Find where the given text appears and provide that cell's center as [x, y] coordinate. 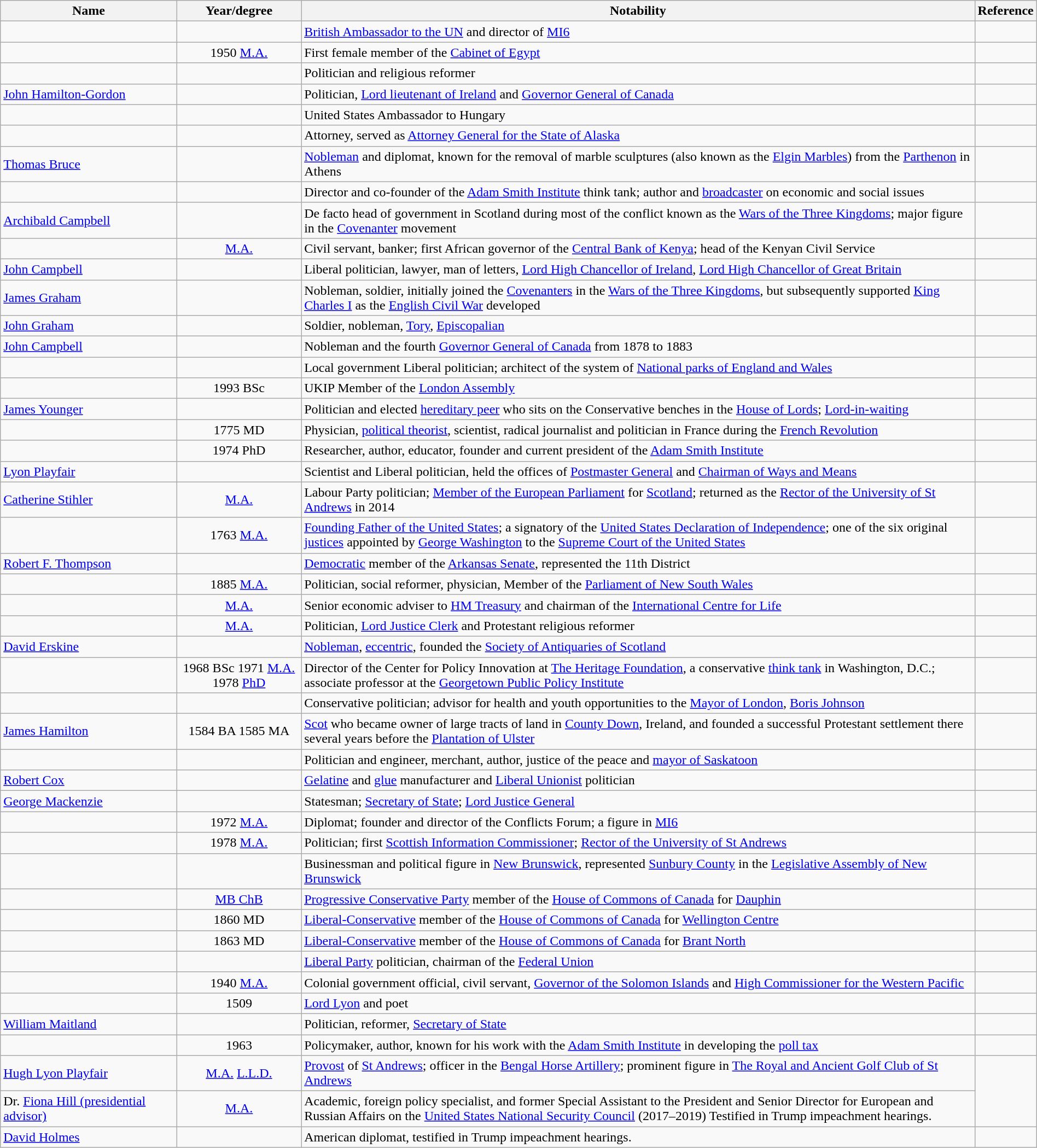
Name [89, 11]
American diplomat, testified in Trump impeachment hearings. [638, 1137]
Notability [638, 11]
Thomas Bruce [89, 164]
Robert Cox [89, 780]
Politician and engineer, merchant, author, justice of the peace and mayor of Saskatoon [638, 760]
John Graham [89, 326]
Provost of St Andrews; officer in the Bengal Horse Artillery; prominent figure in The Royal and Ancient Golf Club of St Andrews [638, 1073]
Politician, reformer, Secretary of State [638, 1024]
Diplomat; founder and director of the Conflicts Forum; a figure in MI6 [638, 822]
Hugh Lyon Playfair [89, 1073]
Progressive Conservative Party member of the House of Commons of Canada for Dauphin [638, 899]
First female member of the Cabinet of Egypt [638, 53]
Robert F. Thompson [89, 563]
MB ChB [238, 899]
Democratic member of the Arkansas Senate, represented the 11th District [638, 563]
Businessman and political figure in New Brunswick, represented Sunbury County in the Legislative Assembly of New Brunswick [638, 871]
Statesman; Secretary of State; Lord Justice General [638, 801]
Liberal-Conservative member of the House of Commons of Canada for Brant North [638, 941]
United States Ambassador to Hungary [638, 115]
William Maitland [89, 1024]
1978 M.A. [238, 843]
Colonial government official, civil servant, Governor of the Solomon Islands and High Commissioner for the Western Pacific [638, 982]
UKIP Member of the London Assembly [638, 388]
Nobleman and the fourth Governor General of Canada from 1878 to 1883 [638, 347]
Scientist and Liberal politician, held the offices of Postmaster General and Chairman of Ways and Means [638, 471]
George Mackenzie [89, 801]
1885 M.A. [238, 584]
Year/degree [238, 11]
James Graham [89, 298]
David Erskine [89, 646]
1950 M.A. [238, 53]
Gelatine and glue manufacturer and Liberal Unionist politician [638, 780]
1584 BA 1585 MA [238, 732]
James Hamilton [89, 732]
Reference [1005, 11]
Archibald Campbell [89, 220]
British Ambassador to the UN and director of MI6 [638, 32]
Lord Lyon and poet [638, 1003]
Researcher, author, educator, founder and current president of the Adam Smith Institute [638, 451]
Civil servant, banker; first African governor of the Central Bank of Kenya; head of the Kenyan Civil Service [638, 248]
Dr. Fiona Hill (presidential advisor) [89, 1109]
1509 [238, 1003]
Liberal politician, lawyer, man of letters, Lord High Chancellor of Ireland, Lord High Chancellor of Great Britain [638, 269]
M.A. L.L.D. [238, 1073]
1963 [238, 1045]
1860 MD [238, 920]
Politician, Lord Justice Clerk and Protestant religious reformer [638, 626]
Politician and religious reformer [638, 73]
1968 BSc 1971 M.A. 1978 PhD [238, 675]
Politician, social reformer, physician, Member of the Parliament of New South Wales [638, 584]
1863 MD [238, 941]
Liberal Party politician, chairman of the Federal Union [638, 961]
1974 PhD [238, 451]
1775 MD [238, 430]
David Holmes [89, 1137]
De facto head of government in Scotland during most of the conflict known as the Wars of the Three Kingdoms; major figure in the Covenanter movement [638, 220]
Director and co-founder of the Adam Smith Institute think tank; author and broadcaster on economic and social issues [638, 192]
James Younger [89, 409]
Politician and elected hereditary peer who sits on the Conservative benches in the House of Lords; Lord-in-waiting [638, 409]
Lyon Playfair [89, 471]
Physician, political theorist, scientist, radical journalist and politician in France during the French Revolution [638, 430]
1993 BSc [238, 388]
Liberal-Conservative member of the House of Commons of Canada for Wellington Centre [638, 920]
Soldier, nobleman, Tory, Episcopalian [638, 326]
1940 M.A. [238, 982]
Nobleman, eccentric, founded the Society of Antiquaries of Scotland [638, 646]
Senior economic adviser to HM Treasury and chairman of the International Centre for Life [638, 605]
1972 M.A. [238, 822]
Catherine Stihler [89, 500]
1763 M.A. [238, 535]
Policymaker, author, known for his work with the Adam Smith Institute in developing the poll tax [638, 1045]
Politician; first Scottish Information Commissioner; Rector of the University of St Andrews [638, 843]
Conservative politician; advisor for health and youth opportunities to the Mayor of London, Boris Johnson [638, 703]
Local government Liberal politician; architect of the system of National parks of England and Wales [638, 368]
Nobleman and diplomat, known for the removal of marble sculptures (also known as the Elgin Marbles) from the Parthenon in Athens [638, 164]
Politician, Lord lieutenant of Ireland and Governor General of Canada [638, 94]
Labour Party politician; Member of the European Parliament for Scotland; returned as the Rector of the University of St Andrews in 2014 [638, 500]
John Hamilton-Gordon [89, 94]
Attorney, served as Attorney General for the State of Alaska [638, 136]
